Search for the cell housing the specified text and yield its [x, y] center coordinate. 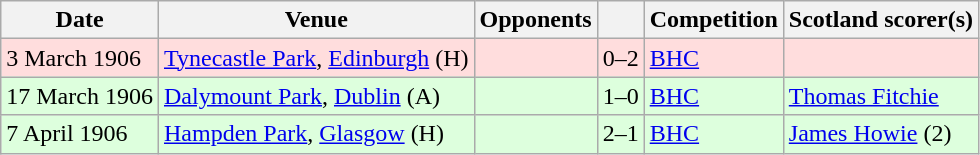
Hampden Park, Glasgow (H) [316, 134]
James Howie (2) [880, 134]
Scotland scorer(s) [880, 20]
0–2 [620, 58]
3 March 1906 [80, 58]
2–1 [620, 134]
Date [80, 20]
Venue [316, 20]
1–0 [620, 96]
Dalymount Park, Dublin (A) [316, 96]
Competition [714, 20]
Opponents [536, 20]
17 March 1906 [80, 96]
Thomas Fitchie [880, 96]
7 April 1906 [80, 134]
Tynecastle Park, Edinburgh (H) [316, 58]
